Search for the cell housing the specified text and yield its (x, y) center coordinate. 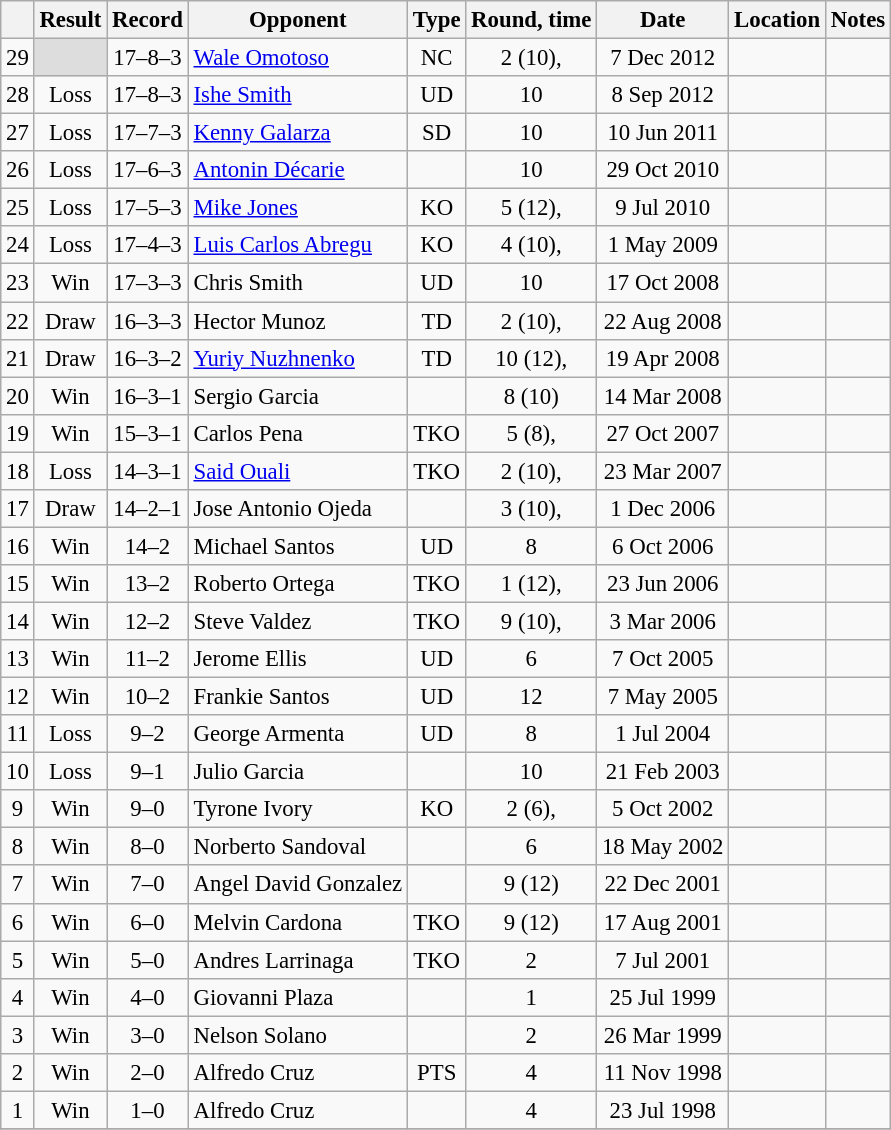
Nelson Solano (298, 1035)
25 (18, 208)
7 Dec 2012 (663, 58)
2 (6), (532, 809)
12–2 (148, 621)
9 (10), (532, 621)
17–5–3 (148, 208)
Type (437, 20)
23 Jul 1998 (663, 1110)
PTS (437, 1073)
26 (18, 170)
9–2 (148, 734)
9–1 (148, 772)
11 Nov 1998 (663, 1073)
10 Jun 2011 (663, 133)
14–3–1 (148, 471)
18 (18, 471)
Notes (858, 20)
17 Oct 2008 (663, 283)
7 Jul 2001 (663, 960)
13–2 (148, 584)
19 (18, 433)
Round, time (532, 20)
3 Mar 2006 (663, 621)
Giovanni Plaza (298, 997)
19 Apr 2008 (663, 358)
2–0 (148, 1073)
17 (18, 509)
Julio Garcia (298, 772)
22 Aug 2008 (663, 321)
21 (18, 358)
6–0 (148, 922)
28 (18, 95)
Opponent (298, 20)
Date (663, 20)
7 May 2005 (663, 697)
Result (70, 20)
24 (18, 245)
Said Ouali (298, 471)
16–3–2 (148, 358)
Hector Munoz (298, 321)
7–0 (148, 885)
1 (12), (532, 584)
1 Jul 2004 (663, 734)
5–0 (148, 960)
23 (18, 283)
10 (12), (532, 358)
22 Dec 2001 (663, 885)
23 Mar 2007 (663, 471)
Sergio Garcia (298, 396)
22 (18, 321)
Chris Smith (298, 283)
29 Oct 2010 (663, 170)
21 Feb 2003 (663, 772)
6 Oct 2006 (663, 546)
23 Jun 2006 (663, 584)
Carlos Pena (298, 433)
4 (10), (532, 245)
17–7–3 (148, 133)
Tyrone Ivory (298, 809)
20 (18, 396)
15 (18, 584)
Frankie Santos (298, 697)
Ishe Smith (298, 95)
29 (18, 58)
Yuriy Nuzhnenko (298, 358)
4–0 (148, 997)
Jerome Ellis (298, 659)
Luis Carlos Abregu (298, 245)
1 May 2009 (663, 245)
5 (18, 960)
SD (437, 133)
8 Sep 2012 (663, 95)
Mike Jones (298, 208)
14 (18, 621)
3 (18, 1035)
3–0 (148, 1035)
9 Jul 2010 (663, 208)
7 (18, 885)
10–2 (148, 697)
9–0 (148, 809)
8–0 (148, 847)
Wale Omotoso (298, 58)
26 Mar 1999 (663, 1035)
14–2–1 (148, 509)
27 Oct 2007 (663, 433)
14 Mar 2008 (663, 396)
5 Oct 2002 (663, 809)
Andres Larrinaga (298, 960)
Kenny Galarza (298, 133)
9 (18, 809)
Jose Antonio Ojeda (298, 509)
17–6–3 (148, 170)
16 (18, 546)
8 (10) (532, 396)
16–3–1 (148, 396)
Steve Valdez (298, 621)
17–4–3 (148, 245)
Antonin Décarie (298, 170)
14–2 (148, 546)
17 Aug 2001 (663, 922)
11–2 (148, 659)
7 Oct 2005 (663, 659)
5 (8), (532, 433)
Record (148, 20)
Norberto Sandoval (298, 847)
25 Jul 1999 (663, 997)
Roberto Ortega (298, 584)
5 (12), (532, 208)
Angel David Gonzalez (298, 885)
1–0 (148, 1110)
16–3–3 (148, 321)
George Armenta (298, 734)
Location (778, 20)
13 (18, 659)
Melvin Cardona (298, 922)
15–3–1 (148, 433)
Michael Santos (298, 546)
11 (18, 734)
17–3–3 (148, 283)
1 Dec 2006 (663, 509)
18 May 2002 (663, 847)
27 (18, 133)
3 (10), (532, 509)
NC (437, 58)
